Return the [X, Y] coordinate for the center point of the cell that contains the specified text.  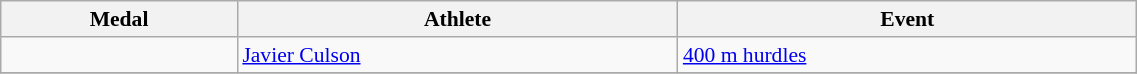
400 m hurdles [908, 55]
Athlete [457, 19]
Medal [120, 19]
Event [908, 19]
Javier Culson [457, 55]
